For the text-containing cell, return its midpoint in (x, y) coordinate format. 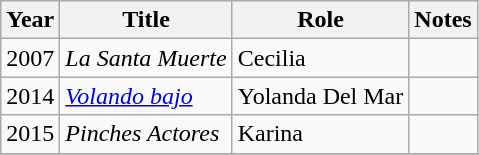
Cecilia (320, 58)
2015 (30, 134)
2007 (30, 58)
Role (320, 20)
Year (30, 20)
Title (146, 20)
Volando bajo (146, 96)
2014 (30, 96)
Pinches Actores (146, 134)
Karina (320, 134)
La Santa Muerte (146, 58)
Yolanda Del Mar (320, 96)
Notes (443, 20)
